Extract the [X, Y] coordinate from the center of the cell holding the provided text.  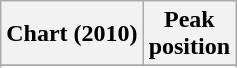
Chart (2010) [72, 34]
Peakposition [189, 34]
